Provide the [x, y] coordinate of the cell's center where the given text is located.  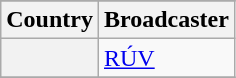
Country [50, 20]
RÚV [166, 58]
Broadcaster [166, 20]
